Return (X, Y) of the center of cell containing provided text 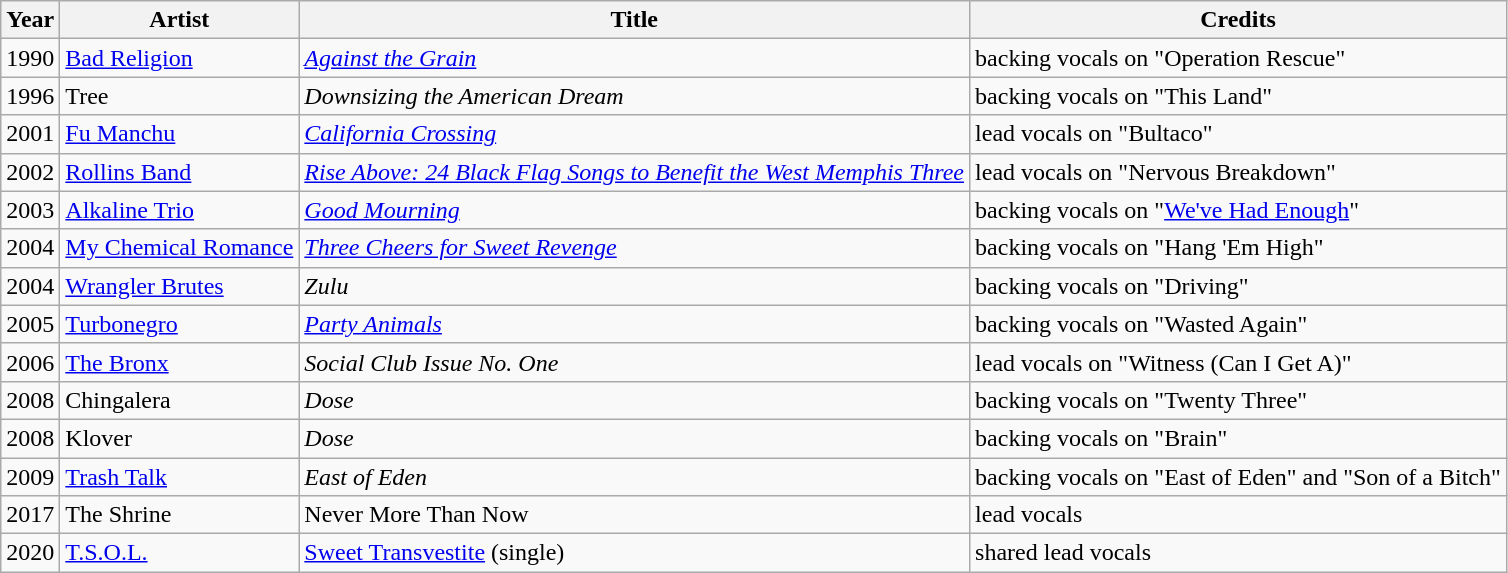
Never More Than Now (634, 515)
backing vocals on "East of Eden" and "Son of a Bitch" (1238, 477)
lead vocals on "Bultaco" (1238, 134)
lead vocals on "Witness (Can I Get A)" (1238, 362)
Year (30, 20)
backing vocals on "This Land" (1238, 96)
backing vocals on "We've Had Enough" (1238, 210)
backing vocals on "Operation Rescue" (1238, 58)
Downsizing the American Dream (634, 96)
Turbonegro (180, 324)
2009 (30, 477)
The Shrine (180, 515)
2005 (30, 324)
Three Cheers for Sweet Revenge (634, 248)
Wrangler Brutes (180, 286)
Alkaline Trio (180, 210)
backing vocals on "Driving" (1238, 286)
2001 (30, 134)
Good Mourning (634, 210)
Rise Above: 24 Black Flag Songs to Benefit the West Memphis Three (634, 172)
2002 (30, 172)
backing vocals on "Twenty Three" (1238, 400)
Credits (1238, 20)
2003 (30, 210)
shared lead vocals (1238, 553)
backing vocals on "Hang 'Em High" (1238, 248)
Party Animals (634, 324)
2017 (30, 515)
Title (634, 20)
1996 (30, 96)
Rollins Band (180, 172)
1990 (30, 58)
Trash Talk (180, 477)
Chingalera (180, 400)
backing vocals on "Wasted Again" (1238, 324)
Against the Grain (634, 58)
East of Eden (634, 477)
Bad Religion (180, 58)
Fu Manchu (180, 134)
lead vocals on "Nervous Breakdown" (1238, 172)
T.S.O.L. (180, 553)
Sweet Transvestite (single) (634, 553)
Tree (180, 96)
lead vocals (1238, 515)
California Crossing (634, 134)
Zulu (634, 286)
Klover (180, 438)
The Bronx (180, 362)
2006 (30, 362)
Social Club Issue No. One (634, 362)
2020 (30, 553)
backing vocals on "Brain" (1238, 438)
Artist (180, 20)
My Chemical Romance (180, 248)
